Provide the [x, y] coordinate of the cell's center where the given text is located.  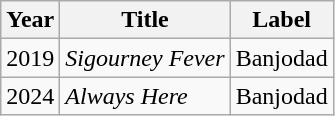
Label [282, 20]
2019 [30, 58]
2024 [30, 96]
Title [145, 20]
Year [30, 20]
Always Here [145, 96]
Sigourney Fever [145, 58]
